Identify which cell holds the provided text, then report its (x, y) central coordinate. 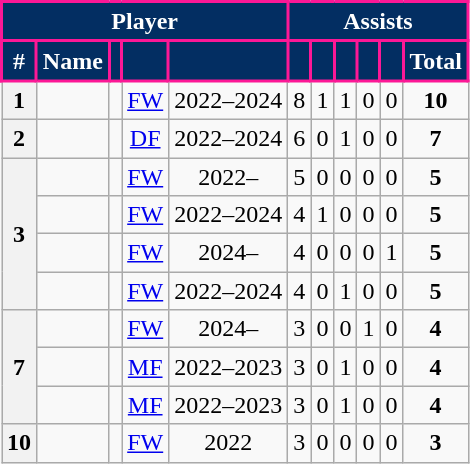
2 (20, 138)
Name (74, 61)
2022 (228, 443)
Player (145, 22)
2022– (228, 177)
DF (146, 138)
# (20, 61)
8 (300, 100)
Assists (378, 22)
6 (300, 138)
Total (436, 61)
